Determine the (x, y) coordinate at the center of the cell enclosing the given text.  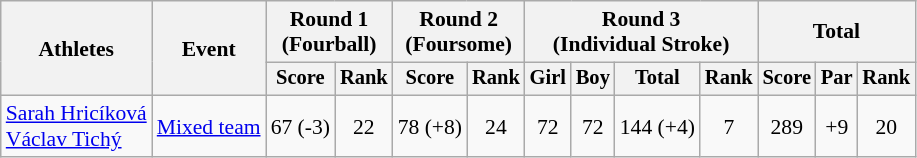
67 (-3) (300, 126)
144 (+4) (658, 126)
Girl (548, 79)
78 (+8) (430, 126)
Par (837, 79)
289 (787, 126)
Round 1(Fourball) (330, 32)
Event (209, 48)
Mixed team (209, 126)
Athletes (76, 48)
24 (496, 126)
22 (364, 126)
Round 3(Individual Stroke) (642, 32)
7 (729, 126)
Boy (593, 79)
Round 2(Foursome) (459, 32)
+9 (837, 126)
20 (887, 126)
Sarah HricíkováVáclav Tichý (76, 126)
